Capture the cell that displays the provided text and extract its [X, Y] central coordinate. 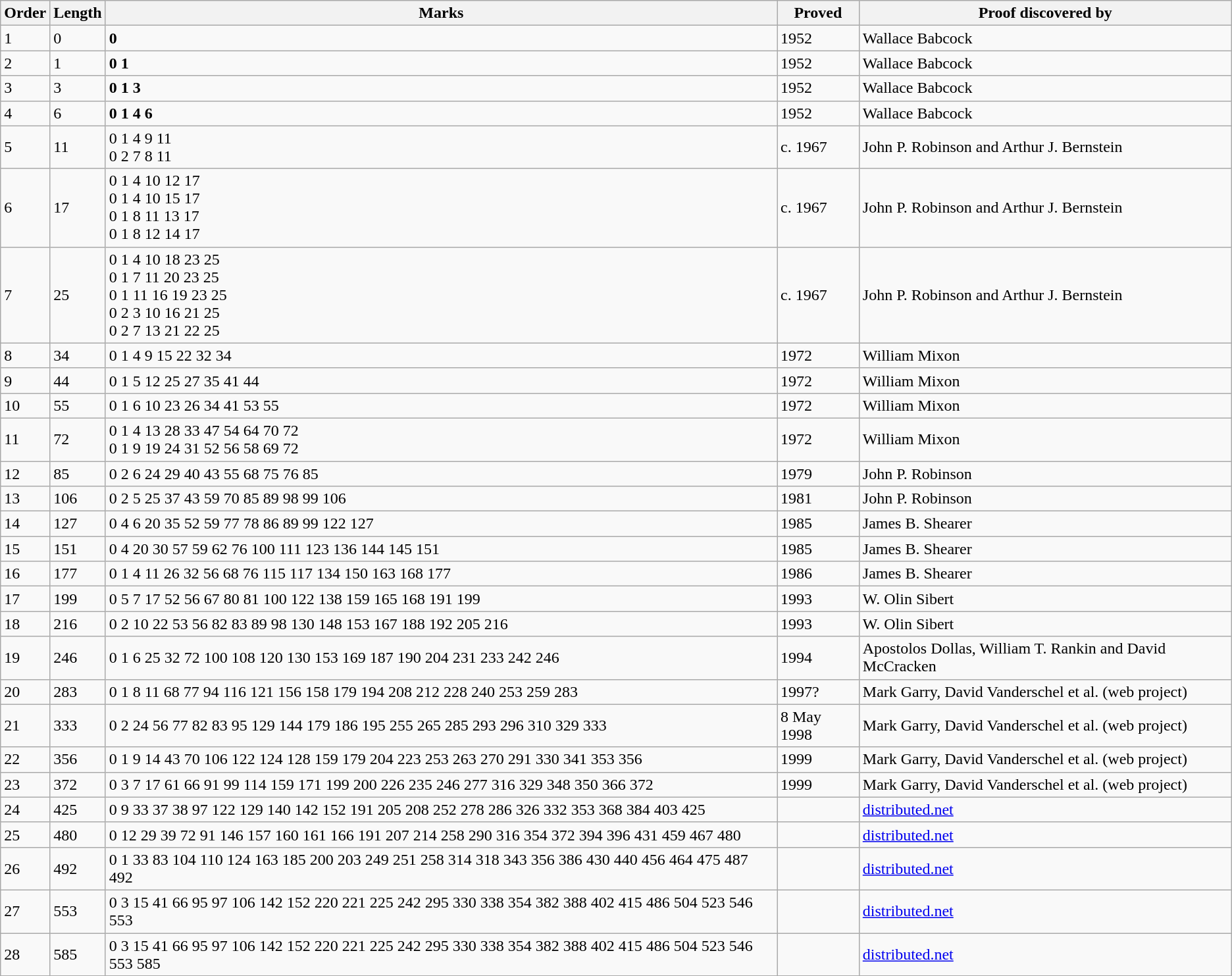
0 1 4 10 12 17 0 1 4 10 15 17 0 1 8 11 13 17 0 1 8 12 14 17 [441, 208]
0 1 6 10 23 26 34 41 53 55 [441, 405]
177 [78, 574]
Proof discovered by [1045, 13]
44 [78, 380]
553 [78, 911]
1994 [817, 658]
1981 [817, 499]
283 [78, 692]
0 1 3 [441, 88]
20 [25, 692]
0 4 20 30 57 59 62 76 100 111 123 136 144 145 151 [441, 549]
7 [25, 295]
Apostolos Dollas, William T. Rankin and David McCracken [1045, 658]
72 [78, 440]
0 1 5 12 25 27 35 41 44 [441, 380]
372 [78, 784]
216 [78, 624]
15 [25, 549]
0 1 33 83 104 110 124 163 185 200 203 249 251 258 314 318 343 356 386 430 440 456 464 475 487 492 [441, 869]
0 4 6 20 35 52 59 77 78 86 89 99 122 127 [441, 524]
1986 [817, 574]
0 9 33 37 38 97 122 129 140 142 152 191 205 208 252 278 286 326 332 353 368 384 403 425 [441, 809]
1979 [817, 473]
22 [25, 759]
0 1 [441, 63]
0 3 15 41 66 95 97 106 142 152 220 221 225 242 295 330 338 354 382 388 402 415 486 504 523 546 553 [441, 911]
585 [78, 954]
0 1 4 10 18 23 25 0 1 7 11 20 23 25 0 1 11 16 19 23 25 0 2 3 10 16 21 25 0 2 7 13 21 22 25 [441, 295]
333 [78, 725]
10 [25, 405]
0 2 24 56 77 82 83 95 129 144 179 186 195 255 265 285 293 296 310 329 333 [441, 725]
0 2 6 24 29 40 43 55 68 75 76 85 [441, 473]
480 [78, 835]
34 [78, 355]
14 [25, 524]
Marks [441, 13]
27 [25, 911]
55 [78, 405]
5 [25, 147]
0 1 4 11 26 32 56 68 76 115 117 134 150 163 168 177 [441, 574]
106 [78, 499]
16 [25, 574]
425 [78, 809]
0 1 8 11 68 77 94 116 121 156 158 179 194 208 212 228 240 253 259 283 [441, 692]
492 [78, 869]
19 [25, 658]
12 [25, 473]
199 [78, 599]
0 1 6 25 32 72 100 108 120 130 153 169 187 190 204 231 233 242 246 [441, 658]
18 [25, 624]
24 [25, 809]
127 [78, 524]
13 [25, 499]
0 1 4 9 15 22 32 34 [441, 355]
0 12 29 39 72 91 146 157 160 161 166 191 207 214 258 290 316 354 372 394 396 431 459 467 480 [441, 835]
0 1 9 14 43 70 106 122 124 128 159 179 204 223 253 263 270 291 330 341 353 356 [441, 759]
1997? [817, 692]
4 [25, 113]
356 [78, 759]
0 5 7 17 52 56 67 80 81 100 122 138 159 165 168 191 199 [441, 599]
Order [25, 13]
9 [25, 380]
0 2 5 25 37 43 59 70 85 89 98 99 106 [441, 499]
0 3 15 41 66 95 97 106 142 152 220 221 225 242 295 330 338 354 382 388 402 415 486 504 523 546 553 585 [441, 954]
Length [78, 13]
246 [78, 658]
8 May 1998 [817, 725]
0 1 4 9 11 0 2 7 8 11 [441, 147]
2 [25, 63]
0 1 4 13 28 33 47 54 64 70 72 0 1 9 19 24 31 52 56 58 69 72 [441, 440]
28 [25, 954]
0 1 4 6 [441, 113]
85 [78, 473]
26 [25, 869]
8 [25, 355]
0 3 7 17 61 66 91 99 114 159 171 199 200 226 235 246 277 316 329 348 350 366 372 [441, 784]
23 [25, 784]
151 [78, 549]
0 2 10 22 53 56 82 83 89 98 130 148 153 167 188 192 205 216 [441, 624]
21 [25, 725]
Proved [817, 13]
